Provide the (X, Y) coordinate of the cell's center where the given text is located.  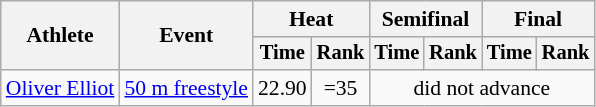
Event (186, 36)
Athlete (60, 36)
22.90 (282, 88)
Oliver Elliot (60, 88)
Final (538, 19)
50 m freestyle (186, 88)
=35 (341, 88)
Semifinal (425, 19)
Heat (311, 19)
did not advance (482, 88)
